Locate the cell with the specified text and output its [x, y] center coordinate. 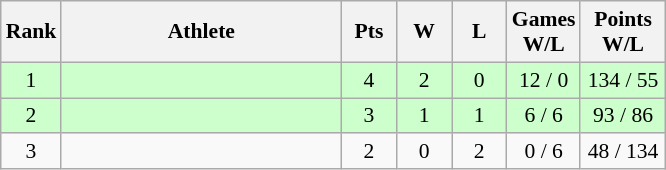
GamesW/L [544, 32]
134 / 55 [622, 80]
4 [368, 80]
L [480, 32]
PointsW/L [622, 32]
48 / 134 [622, 152]
W [424, 32]
Pts [368, 32]
6 / 6 [544, 116]
93 / 86 [622, 116]
0 / 6 [544, 152]
Athlete [201, 32]
Rank [32, 32]
12 / 0 [544, 80]
